Locate the cell with the specified text and output its (x, y) center coordinate. 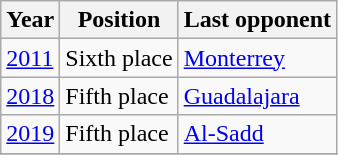
Monterrey (257, 58)
Last opponent (257, 20)
Sixth place (119, 58)
2018 (30, 96)
2019 (30, 134)
Guadalajara (257, 96)
Position (119, 20)
Year (30, 20)
Al-Sadd (257, 134)
2011 (30, 58)
